For the text-containing cell, return its midpoint in [X, Y] coordinate format. 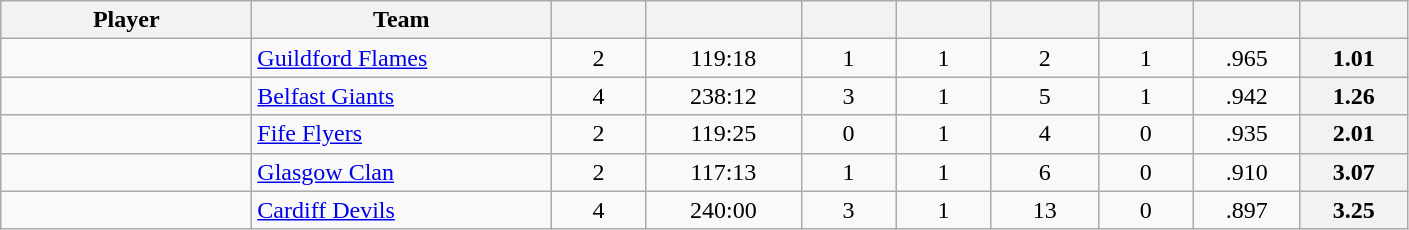
13 [1044, 210]
119:25 [724, 134]
.965 [1246, 58]
Fife Flyers [402, 134]
.897 [1246, 210]
Cardiff Devils [402, 210]
119:18 [724, 58]
.942 [1246, 96]
.935 [1246, 134]
240:00 [724, 210]
Glasgow Clan [402, 172]
.910 [1246, 172]
6 [1044, 172]
3.25 [1354, 210]
Guildford Flames [402, 58]
117:13 [724, 172]
238:12 [724, 96]
Team [402, 20]
1.01 [1354, 58]
1.26 [1354, 96]
5 [1044, 96]
3.07 [1354, 172]
2.01 [1354, 134]
Belfast Giants [402, 96]
Player [126, 20]
